Extract the [X, Y] coordinate from the center of the cell holding the provided text.  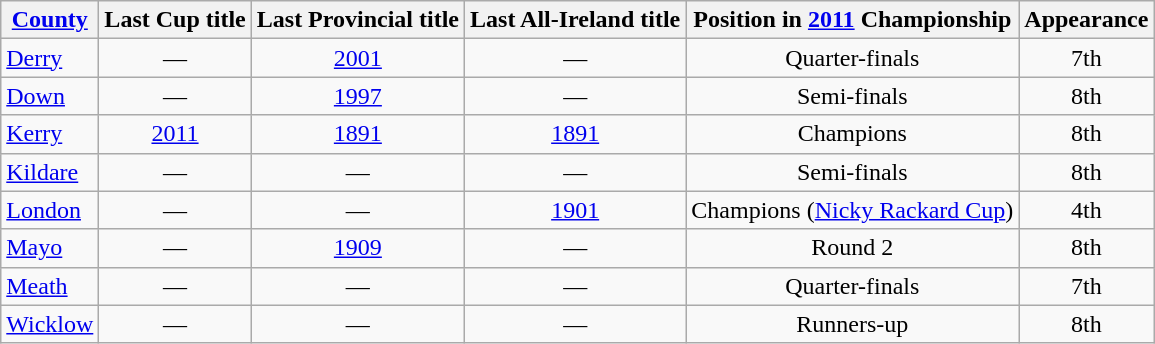
2011 [175, 134]
Champions (Nicky Rackard Cup) [852, 210]
2001 [358, 58]
Appearance [1086, 20]
4th [1086, 210]
County [50, 20]
Mayo [50, 248]
Position in 2011 Championship [852, 20]
1901 [576, 210]
Kildare [50, 172]
Last Cup title [175, 20]
Runners-up [852, 324]
Meath [50, 286]
Kerry [50, 134]
1909 [358, 248]
Champions [852, 134]
Round 2 [852, 248]
London [50, 210]
Last Provincial title [358, 20]
Down [50, 96]
Last All-Ireland title [576, 20]
Wicklow [50, 324]
Derry [50, 58]
1997 [358, 96]
